Detect which cell encompasses the target text, then output its (X, Y) center coordinate. 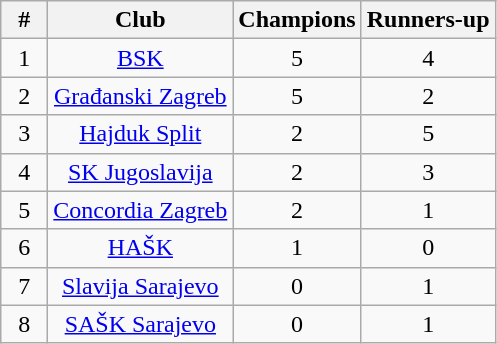
SK Jugoslavija (140, 172)
Concordia Zagreb (140, 210)
Runners-up (428, 20)
SAŠK Sarajevo (140, 324)
6 (24, 248)
Građanski Zagreb (140, 96)
Slavija Sarajevo (140, 286)
Hajduk Split (140, 134)
# (24, 20)
HAŠK (140, 248)
Club (140, 20)
8 (24, 324)
BSK (140, 58)
Champions (297, 20)
7 (24, 286)
